Locate the cell with the specified text and output its (x, y) center coordinate. 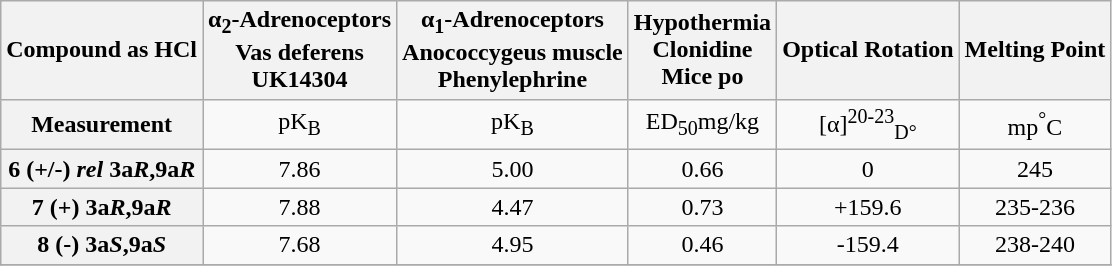
4.95 (513, 245)
7.88 (300, 207)
Optical Rotation (868, 50)
245 (1035, 169)
5.00 (513, 169)
0.46 (702, 245)
7 (+) 3aR,9aR (102, 207)
mp°C (1035, 124)
α2-AdrenoceptorsVas deferensUK14304 (300, 50)
0.73 (702, 207)
6 (+/-) rel 3aR,9aR (102, 169)
8 (-) 3aS,9aS (102, 245)
238-240 (1035, 245)
7.86 (300, 169)
Melting Point (1035, 50)
7.68 (300, 245)
Compound as HCl (102, 50)
0.66 (702, 169)
Measurement (102, 124)
0 (868, 169)
[α]20-23D° (868, 124)
ED50mg/kg (702, 124)
HypothermiaClonidineMice po (702, 50)
+159.6 (868, 207)
4.47 (513, 207)
235-236 (1035, 207)
-159.4 (868, 245)
α1-AdrenoceptorsAnococcygeus musclePhenylephrine (513, 50)
